Pinpoint the cell where the given text exists, returning its [x, y] midpoint coordinate. 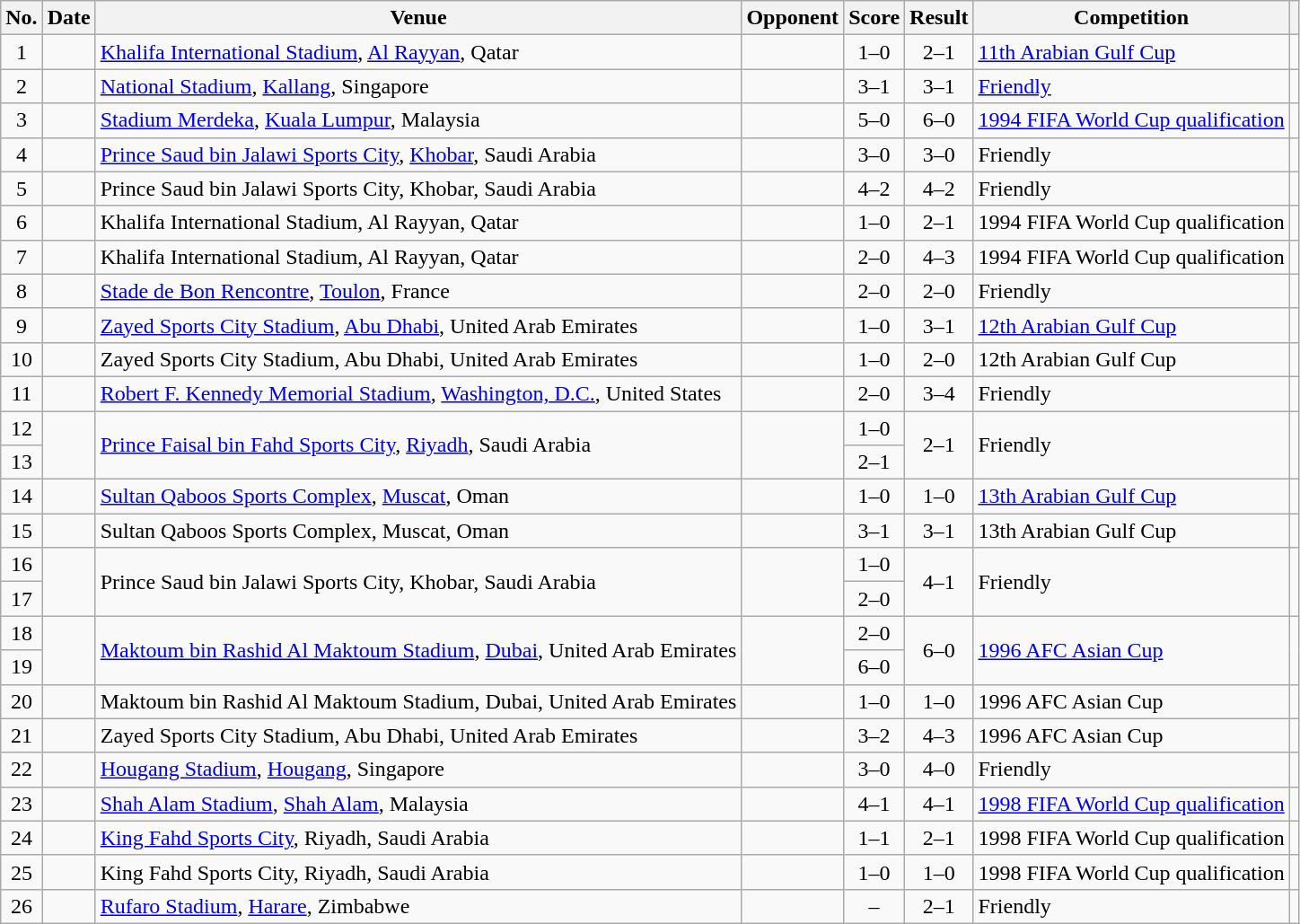
3–2 [874, 735]
11 [22, 393]
3–4 [939, 393]
3 [22, 120]
National Stadium, Kallang, Singapore [418, 86]
23 [22, 804]
25 [22, 872]
18 [22, 633]
9 [22, 325]
5–0 [874, 120]
20 [22, 701]
1–1 [874, 838]
19 [22, 667]
16 [22, 565]
Prince Faisal bin Fahd Sports City, Riyadh, Saudi Arabia [418, 445]
2 [22, 86]
No. [22, 18]
4–0 [939, 770]
Opponent [793, 18]
Stade de Bon Rencontre, Toulon, France [418, 291]
26 [22, 906]
10 [22, 359]
21 [22, 735]
4 [22, 154]
12 [22, 428]
11th Arabian Gulf Cup [1131, 52]
15 [22, 531]
Result [939, 18]
7 [22, 257]
17 [22, 599]
Venue [418, 18]
8 [22, 291]
– [874, 906]
1 [22, 52]
6 [22, 223]
Hougang Stadium, Hougang, Singapore [418, 770]
Score [874, 18]
Date [68, 18]
24 [22, 838]
Rufaro Stadium, Harare, Zimbabwe [418, 906]
Stadium Merdeka, Kuala Lumpur, Malaysia [418, 120]
13 [22, 462]
Shah Alam Stadium, Shah Alam, Malaysia [418, 804]
Competition [1131, 18]
22 [22, 770]
Robert F. Kennedy Memorial Stadium, Washington, D.C., United States [418, 393]
14 [22, 497]
5 [22, 189]
